Determine the (x, y) coordinate at the center of the cell enclosing the given text.  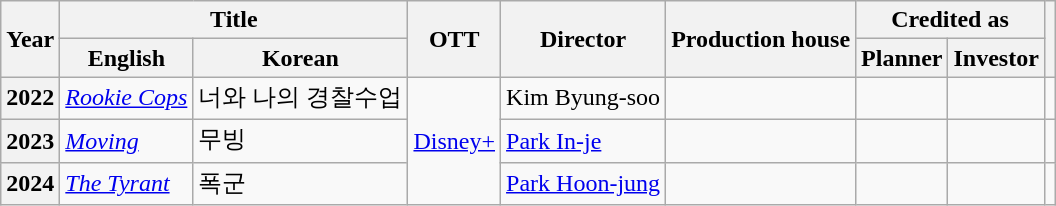
Park Hoon-jung (584, 184)
Credited as (950, 20)
폭군 (300, 184)
너와 나의 경찰수업 (300, 98)
Kim Byung-soo (584, 98)
Park In-je (584, 140)
Planner (902, 58)
Production house (761, 39)
2023 (30, 140)
Disney+ (454, 141)
2022 (30, 98)
Investor (996, 58)
Title (234, 20)
The Tyrant (126, 184)
Director (584, 39)
English (126, 58)
2024 (30, 184)
Rookie Cops (126, 98)
Korean (300, 58)
무빙 (300, 140)
Year (30, 39)
Moving (126, 140)
OTT (454, 39)
